Detect which cell encompasses the target text, then output its [X, Y] center coordinate. 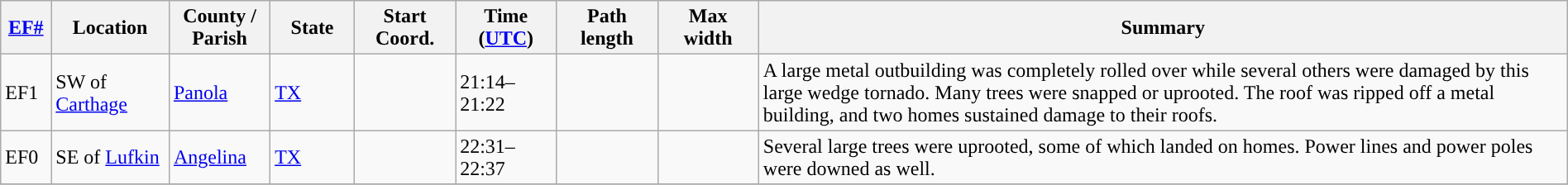
EF0 [26, 157]
Several large trees were uprooted, some of which landed on homes. Power lines and power poles were downed as well. [1163, 157]
Path length [607, 28]
Angelina [219, 157]
State [313, 28]
SW of Carthage [111, 92]
Location [111, 28]
EF# [26, 28]
Panola [219, 92]
21:14–21:22 [506, 92]
EF1 [26, 92]
Max width [708, 28]
County / Parish [219, 28]
Summary [1163, 28]
22:31–22:37 [506, 157]
Time (UTC) [506, 28]
SE of Lufkin [111, 157]
Start Coord. [404, 28]
